Return the (X, Y) coordinate for the center point of the cell that contains the specified text.  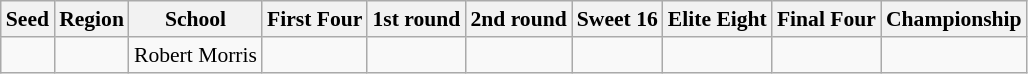
Robert Morris (196, 55)
Region (92, 19)
Seed (28, 19)
School (196, 19)
Championship (954, 19)
Elite Eight (718, 19)
First Four (314, 19)
1st round (416, 19)
Sweet 16 (618, 19)
2nd round (518, 19)
Final Four (826, 19)
